Pinpoint the cell where the given text exists, returning its [X, Y] midpoint coordinate. 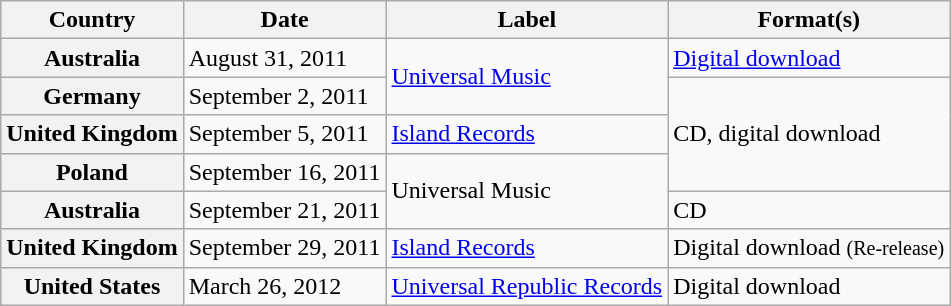
September 29, 2011 [284, 248]
March 26, 2012 [284, 286]
Universal Republic Records [527, 286]
August 31, 2011 [284, 58]
Country [92, 20]
Poland [92, 172]
September 16, 2011 [284, 172]
Label [527, 20]
September 5, 2011 [284, 134]
Digital download (Re-release) [809, 248]
CD [809, 210]
Germany [92, 96]
Date [284, 20]
September 21, 2011 [284, 210]
September 2, 2011 [284, 96]
United States [92, 286]
Format(s) [809, 20]
CD, digital download [809, 134]
